Scan for the cell matching the given text and deliver its [x, y] coordinate at center. 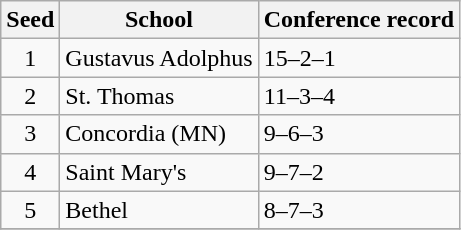
Concordia (MN) [159, 134]
9–6–3 [358, 134]
9–7–2 [358, 172]
11–3–4 [358, 96]
5 [30, 210]
School [159, 20]
15–2–1 [358, 58]
8–7–3 [358, 210]
3 [30, 134]
Bethel [159, 210]
2 [30, 96]
1 [30, 58]
Conference record [358, 20]
4 [30, 172]
Gustavus Adolphus [159, 58]
Seed [30, 20]
Saint Mary's [159, 172]
St. Thomas [159, 96]
